Return the (x, y) coordinate for the center point of the cell that contains the specified text.  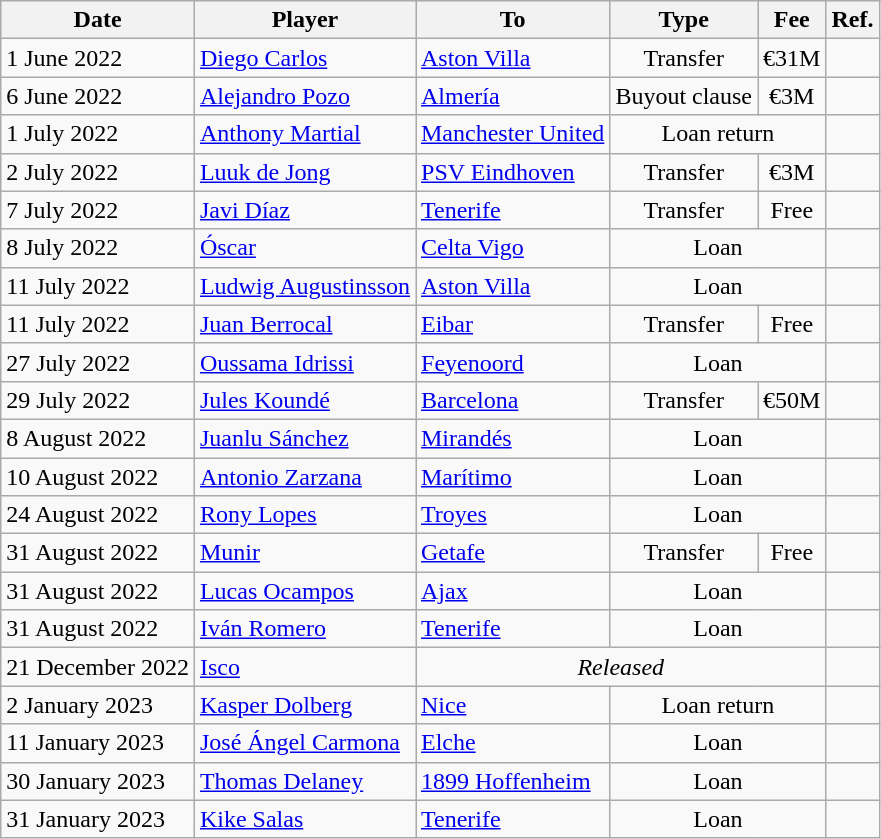
Feyenoord (513, 362)
8 August 2022 (98, 438)
Date (98, 20)
24 August 2022 (98, 515)
Oussama Idrissi (304, 362)
Getafe (513, 553)
Luuk de Jong (304, 172)
Fee (792, 20)
2 July 2022 (98, 172)
27 July 2022 (98, 362)
6 June 2022 (98, 96)
10 August 2022 (98, 477)
29 July 2022 (98, 400)
Lucas Ocampos (304, 591)
Ajax (513, 591)
€31M (792, 58)
Barcelona (513, 400)
Troyes (513, 515)
€50M (792, 400)
11 January 2023 (98, 743)
Jules Koundé (304, 400)
Type (684, 20)
Anthony Martial (304, 134)
Iván Romero (304, 629)
7 July 2022 (98, 210)
Celta Vigo (513, 248)
Nice (513, 705)
Mirandés (513, 438)
1 July 2022 (98, 134)
Eibar (513, 324)
30 January 2023 (98, 781)
Óscar (304, 248)
Juanlu Sánchez (304, 438)
Munir (304, 553)
Almería (513, 96)
Kasper Dolberg (304, 705)
Manchester United (513, 134)
Elche (513, 743)
1 June 2022 (98, 58)
Antonio Zarzana (304, 477)
21 December 2022 (98, 667)
To (513, 20)
Thomas Delaney (304, 781)
Isco (304, 667)
Player (304, 20)
Ludwig Augustinsson (304, 286)
Kike Salas (304, 819)
2 January 2023 (98, 705)
1899 Hoffenheim (513, 781)
Diego Carlos (304, 58)
31 January 2023 (98, 819)
Juan Berrocal (304, 324)
Marítimo (513, 477)
Rony Lopes (304, 515)
Alejandro Pozo (304, 96)
Released (621, 667)
PSV Eindhoven (513, 172)
José Ángel Carmona (304, 743)
Buyout clause (684, 96)
Ref. (852, 20)
8 July 2022 (98, 248)
Javi Díaz (304, 210)
